Find where the given text appears and provide that cell's center as (X, Y) coordinate. 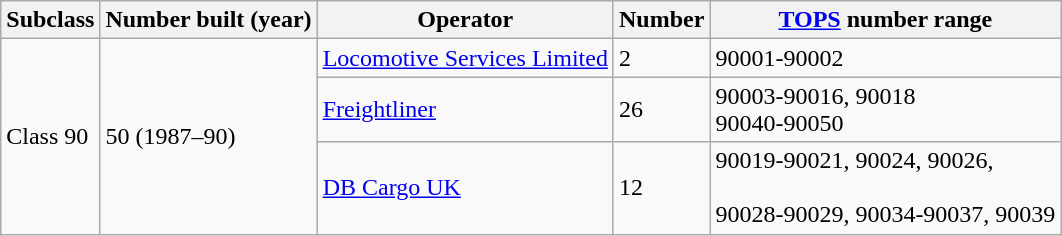
50 (1987–90) (208, 136)
Number built (year) (208, 20)
90001-90002 (886, 58)
12 (661, 188)
Class 90 (50, 136)
Locomotive Services Limited (465, 58)
90003-90016, 9001890040-90050 (886, 110)
Operator (465, 20)
DB Cargo UK (465, 188)
Freightliner (465, 110)
TOPS number range (886, 20)
90019-90021, 90024, 90026,90028-90029, 90034-90037, 90039 (886, 188)
Subclass (50, 20)
26 (661, 110)
Number (661, 20)
2 (661, 58)
